Identify which cell holds the provided text, then report its (X, Y) central coordinate. 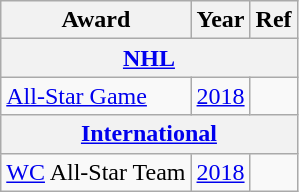
Ref (274, 20)
NHL (149, 58)
Award (96, 20)
Year (220, 20)
WC All-Star Team (96, 172)
International (149, 134)
All-Star Game (96, 96)
